Identify which cell holds the provided text, then report its (X, Y) central coordinate. 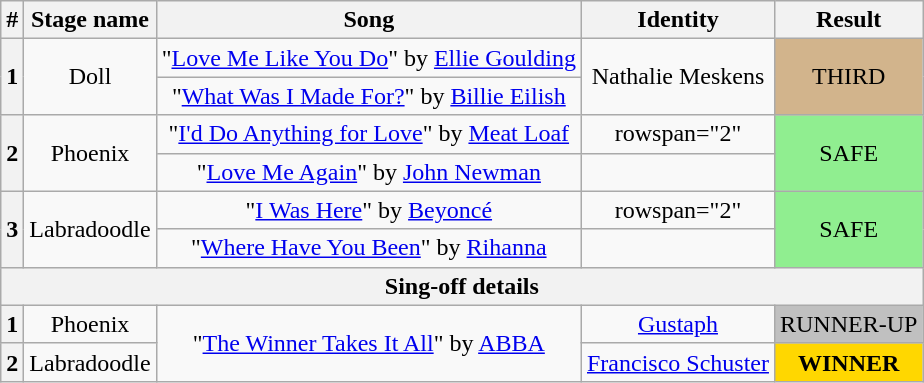
Doll (90, 77)
"Where Have You Been" by Rihanna (368, 248)
"What Was I Made For?" by Billie Eilish (368, 96)
Nathalie Meskens (678, 77)
"Love Me Again" by John Newman (368, 172)
"Love Me Like You Do" by Ellie Goulding (368, 58)
Stage name (90, 20)
WINNER (848, 362)
Song (368, 20)
RUNNER-UP (848, 324)
3 (12, 229)
Francisco Schuster (678, 362)
Sing-off details (462, 286)
Gustaph (678, 324)
Identity (678, 20)
"I Was Here" by Beyoncé (368, 210)
# (12, 20)
"The Winner Takes It All" by ABBA (368, 343)
"I'd Do Anything for Love" by Meat Loaf (368, 134)
Result (848, 20)
THIRD (848, 77)
